Scan for the cell matching the given text and deliver its [X, Y] coordinate at center. 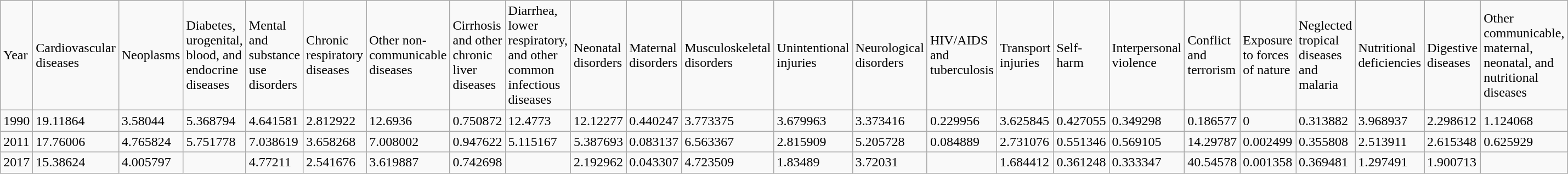
7.008002 [408, 142]
0.625929 [1524, 142]
1.684412 [1025, 162]
7.038619 [274, 142]
Maternal disorders [654, 55]
4.765824 [151, 142]
1.124068 [1524, 121]
3.72031 [890, 162]
Neoplasms [151, 55]
0.313882 [1326, 121]
5.751778 [214, 142]
14.29787 [1212, 142]
12.6936 [408, 121]
3.968937 [1390, 121]
4.641581 [274, 121]
Diarrhea, lower respiratory, and other common infectious diseases [537, 55]
2.298612 [1452, 121]
Transport injuries [1025, 55]
Nutritional deficiencies [1390, 55]
HIV/AIDS and tuberculosis [962, 55]
12.12277 [599, 121]
0.440247 [654, 121]
0.333347 [1147, 162]
Diabetes, urogenital, blood, and endocrine diseases [214, 55]
40.54578 [1212, 162]
2.815909 [813, 142]
Other non-communicable diseases [408, 55]
0.001358 [1268, 162]
4.723509 [728, 162]
Neurological disorders [890, 55]
Conflict and terrorism [1212, 55]
0.742698 [477, 162]
0.084889 [962, 142]
0.427055 [1082, 121]
Self-harm [1082, 55]
Mental and substance use disorders [274, 55]
5.115167 [537, 142]
Exposure to forces of nature [1268, 55]
3.658268 [335, 142]
0.947622 [477, 142]
0.229956 [962, 121]
0.361248 [1082, 162]
4.005797 [151, 162]
Musculoskeletal disorders [728, 55]
5.205728 [890, 142]
0 [1268, 121]
17.76006 [76, 142]
3.679963 [813, 121]
0.083137 [654, 142]
Cardiovascular diseases [76, 55]
2.731076 [1025, 142]
Interpersonal violence [1147, 55]
2.615348 [1452, 142]
Digestive diseases [1452, 55]
1.900713 [1452, 162]
2011 [16, 142]
1.83489 [813, 162]
Cirrhosis and other chronic liver diseases [477, 55]
2.541676 [335, 162]
12.4773 [537, 121]
Neglected tropical diseases and malaria [1326, 55]
1.297491 [1390, 162]
5.387693 [599, 142]
6.563367 [728, 142]
0.002499 [1268, 142]
3.373416 [890, 121]
1990 [16, 121]
3.773375 [728, 121]
2.513911 [1390, 142]
0.369481 [1326, 162]
Chronic respiratory diseases [335, 55]
15.38624 [76, 162]
0.349298 [1147, 121]
5.368794 [214, 121]
Unintentional injuries [813, 55]
0.043307 [654, 162]
0.569105 [1147, 142]
3.58044 [151, 121]
19.11864 [76, 121]
3.625845 [1025, 121]
Other communicable, maternal, neonatal, and nutritional diseases [1524, 55]
Neonatal disorders [599, 55]
3.619887 [408, 162]
0.551346 [1082, 142]
2017 [16, 162]
0.750872 [477, 121]
2.192962 [599, 162]
0.186577 [1212, 121]
0.355808 [1326, 142]
2.812922 [335, 121]
4.77211 [274, 162]
Year [16, 55]
